Return [x, y] of the center of cell containing provided text 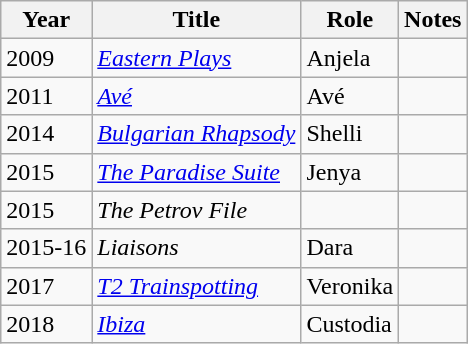
Custodia [350, 324]
2014 [46, 134]
Bulgarian Rhapsody [196, 134]
Dara [350, 248]
The Petrov File [196, 210]
The Paradise Suite [196, 172]
Notes [433, 20]
Title [196, 20]
Year [46, 20]
Anjela [350, 58]
Role [350, 20]
Liaisons [196, 248]
Jenya [350, 172]
2018 [46, 324]
2011 [46, 96]
2017 [46, 286]
Eastern Plays [196, 58]
2015-16 [46, 248]
Ibiza [196, 324]
T2 Trainspotting [196, 286]
Veronika [350, 286]
2009 [46, 58]
Shelli [350, 134]
